Provide the [x, y] coordinate of the cell's center where the given text is located.  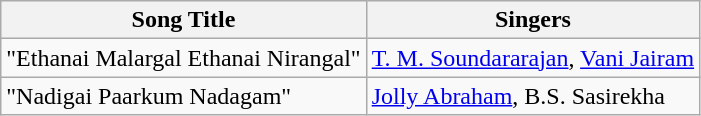
Jolly Abraham, B.S. Sasirekha [532, 96]
Song Title [184, 20]
"Ethanai Malargal Ethanai Nirangal" [184, 58]
Singers [532, 20]
"Nadigai Paarkum Nadagam" [184, 96]
T. M. Soundararajan, Vani Jairam [532, 58]
